Return (x, y) of the center of cell containing provided text 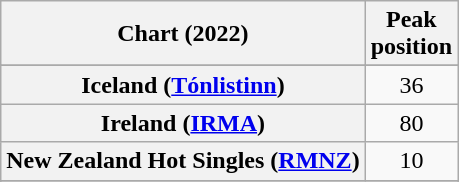
10 (411, 161)
Ireland (IRMA) (183, 123)
Chart (2022) (183, 34)
36 (411, 85)
Peakposition (411, 34)
New Zealand Hot Singles (RMNZ) (183, 161)
Iceland (Tónlistinn) (183, 85)
80 (411, 123)
